Output the (x, y) coordinate of the center of the cell containing the given text.  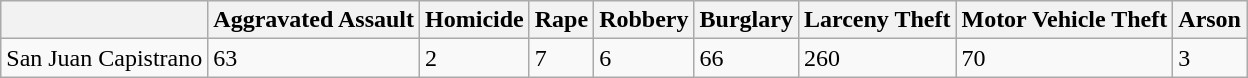
Burglary (746, 20)
2 (475, 58)
7 (561, 58)
Arson (1210, 20)
San Juan Capistrano (104, 58)
Larceny Theft (877, 20)
260 (877, 58)
Motor Vehicle Theft (1064, 20)
6 (644, 58)
Rape (561, 20)
3 (1210, 58)
Homicide (475, 20)
66 (746, 58)
Robbery (644, 20)
Aggravated Assault (314, 20)
63 (314, 58)
70 (1064, 58)
